Find where the given text appears and provide that cell's center as [x, y] coordinate. 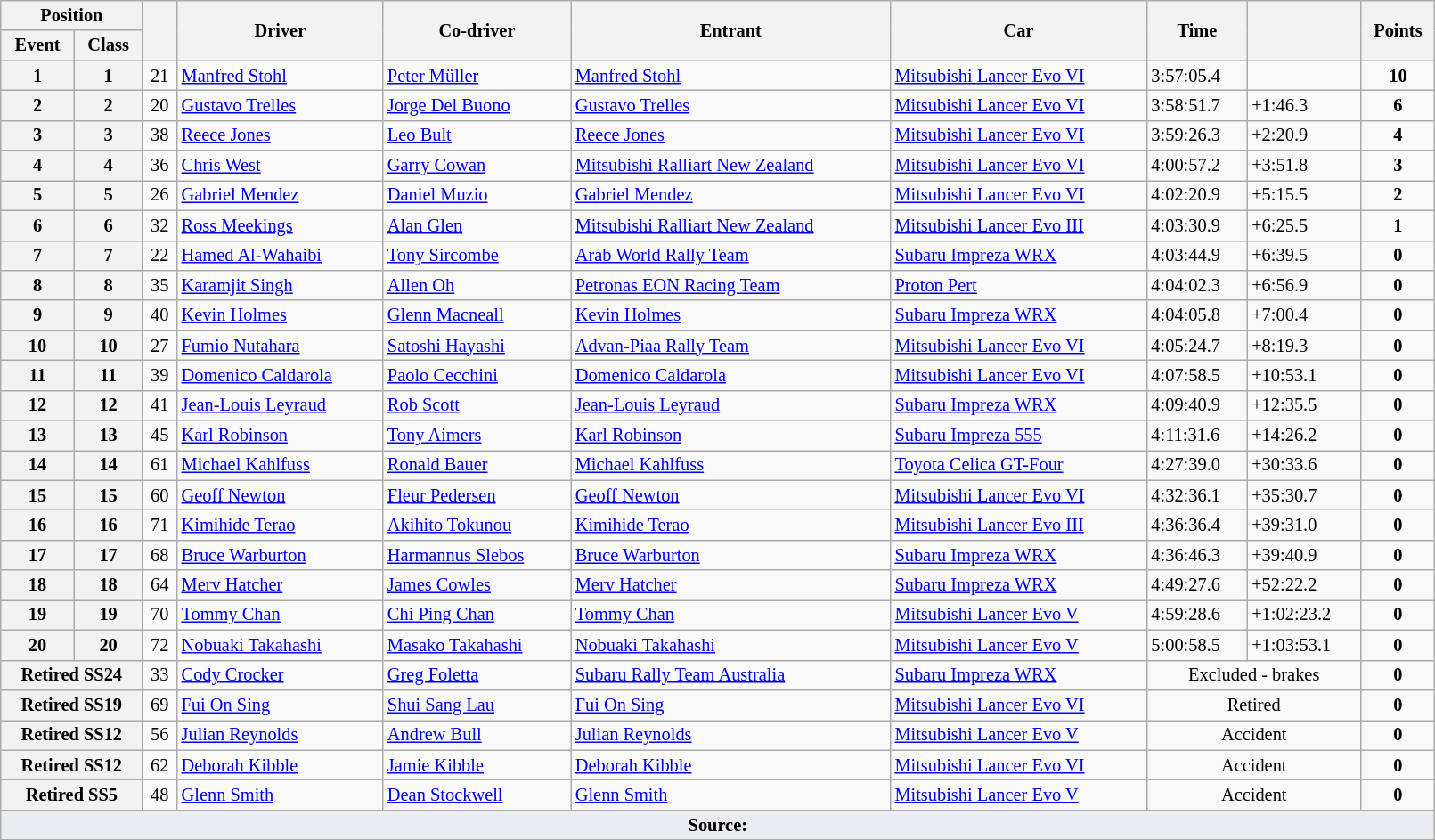
+7:00.4 [1304, 315]
4:02:20.9 [1197, 195]
Akihito Tokunou [477, 525]
Source: [718, 825]
4:36:46.3 [1197, 555]
Tony Sircombe [477, 256]
4:04:05.8 [1197, 315]
38 [160, 135]
Dean Stockwell [477, 795]
Glenn Macneall [477, 315]
Points [1398, 30]
Petronas EON Racing Team [730, 285]
Alan Glen [477, 225]
48 [160, 795]
21 [160, 76]
Peter Müller [477, 76]
Allen Oh [477, 285]
Jamie Kibble [477, 765]
+6:56.9 [1304, 285]
4:59:28.6 [1197, 615]
Greg Foletta [477, 675]
36 [160, 166]
Ronald Bauer [477, 465]
40 [160, 315]
3:58:51.7 [1197, 105]
Retired [1254, 705]
Paolo Cecchini [477, 375]
Harmannus Slebos [477, 555]
+39:40.9 [1304, 555]
Daniel Muzio [477, 195]
+6:25.5 [1304, 225]
3:57:05.4 [1197, 76]
+5:15.5 [1304, 195]
Satoshi Hayashi [477, 346]
33 [160, 675]
4:05:24.7 [1197, 346]
Rob Scott [477, 405]
64 [160, 585]
Chi Ping Chan [477, 615]
45 [160, 436]
4:11:31.6 [1197, 436]
Fleur Pedersen [477, 495]
72 [160, 645]
56 [160, 735]
+8:19.3 [1304, 346]
Shui Sang Lau [477, 705]
Advan-Piaa Rally Team [730, 346]
27 [160, 346]
+1:46.3 [1304, 105]
26 [160, 195]
+2:20.9 [1304, 135]
Toyota Celica GT-Four [1019, 465]
4:03:44.9 [1197, 256]
68 [160, 555]
Car [1019, 30]
4:07:58.5 [1197, 375]
Andrew Bull [477, 735]
+35:30.7 [1304, 495]
41 [160, 405]
4:00:57.2 [1197, 166]
Subaru Impreza 555 [1019, 436]
4:03:30.9 [1197, 225]
+52:22.2 [1304, 585]
Entrant [730, 30]
32 [160, 225]
Driver [280, 30]
Ross Meekings [280, 225]
Excluded - brakes [1254, 675]
Arab World Rally Team [730, 256]
Leo Bult [477, 135]
4:27:39.0 [1197, 465]
+3:51.8 [1304, 166]
+39:31.0 [1304, 525]
Time [1197, 30]
Hamed Al-Wahaibi [280, 256]
69 [160, 705]
35 [160, 285]
Retired SS5 [71, 795]
Jorge Del Buono [477, 105]
4:04:02.3 [1197, 285]
Tony Aimers [477, 436]
Retired SS24 [71, 675]
Karamjit Singh [280, 285]
39 [160, 375]
4:09:40.9 [1197, 405]
60 [160, 495]
70 [160, 615]
Subaru Rally Team Australia [730, 675]
Masako Takahashi [477, 645]
Chris West [280, 166]
Co-driver [477, 30]
+12:35.5 [1304, 405]
Retired SS19 [71, 705]
+1:03:53.1 [1304, 645]
+1:02:23.2 [1304, 615]
+10:53.1 [1304, 375]
5:00:58.5 [1197, 645]
61 [160, 465]
4:32:36.1 [1197, 495]
Proton Pert [1019, 285]
+30:33.6 [1304, 465]
4:49:27.6 [1197, 585]
Fumio Nutahara [280, 346]
22 [160, 256]
+14:26.2 [1304, 436]
+6:39.5 [1304, 256]
Garry Cowan [477, 166]
Cody Crocker [280, 675]
62 [160, 765]
Class [108, 45]
Position [71, 15]
3:59:26.3 [1197, 135]
Event [37, 45]
James Cowles [477, 585]
71 [160, 525]
4:36:36.4 [1197, 525]
